From the cell containing the given text, extract its center point as (x, y) coordinate. 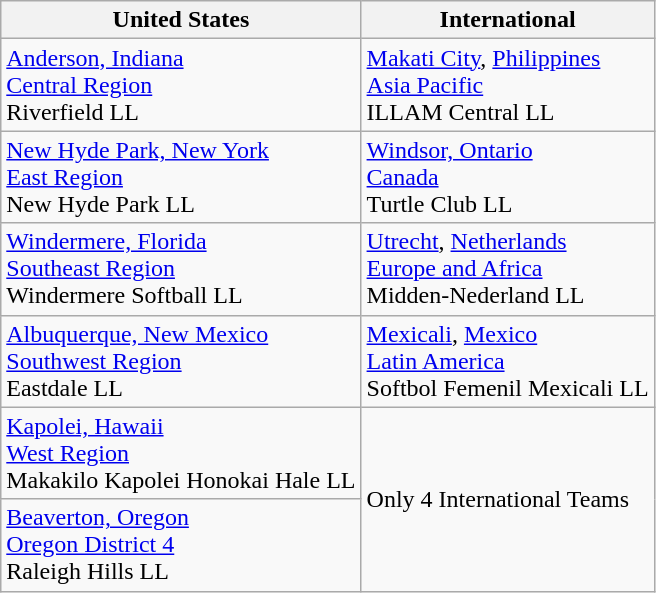
Albuquerque, New Mexico Southwest Region Eastdale LL (181, 361)
New Hyde Park, New York East Region New Hyde Park LL (181, 177)
Anderson, Indiana Central Region Riverfield LL (181, 85)
Only 4 International Teams (508, 499)
Mexicali, Mexico Latin America Softbol Femenil Mexicali LL (508, 361)
Utrecht, Netherlands Europe and Africa Midden-Nederland LL (508, 269)
Makati City, Philippines Asia Pacific ILLAM Central LL (508, 85)
International (508, 20)
United States (181, 20)
Kapolei, Hawaii West Region Makakilo Kapolei Honokai Hale LL (181, 453)
Windsor, Ontario Canada Turtle Club LL (508, 177)
Beaverton, Oregon Oregon District 4 Raleigh Hills LL (181, 545)
Windermere, Florida Southeast Region Windermere Softball LL (181, 269)
